Detect which cell encompasses the target text, then output its (X, Y) center coordinate. 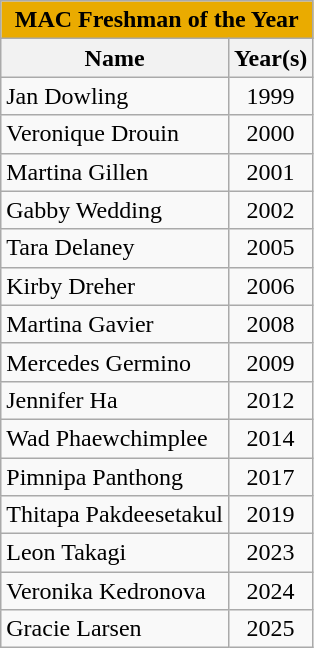
Thitapa Pakdeesetakul (115, 515)
Leon Takagi (115, 553)
2008 (270, 324)
2006 (270, 286)
Gracie Larsen (115, 629)
Wad Phaewchimplee (115, 438)
2002 (270, 210)
Kirby Dreher (115, 286)
Martina Gillen (115, 172)
2009 (270, 362)
Jennifer Ha (115, 400)
MAC Freshman of the Year (157, 20)
Pimnipa Panthong (115, 477)
2005 (270, 248)
Veronique Drouin (115, 134)
Year(s) (270, 58)
Tara Delaney (115, 248)
2024 (270, 591)
Veronika Kedronova (115, 591)
2023 (270, 553)
2000 (270, 134)
Martina Gavier (115, 324)
2017 (270, 477)
Gabby Wedding (115, 210)
Name (115, 58)
Jan Dowling (115, 96)
2025 (270, 629)
2019 (270, 515)
Mercedes Germino (115, 362)
1999 (270, 96)
2012 (270, 400)
2001 (270, 172)
2014 (270, 438)
